Provide the (x, y) coordinate of the cell's center where the given text is located.  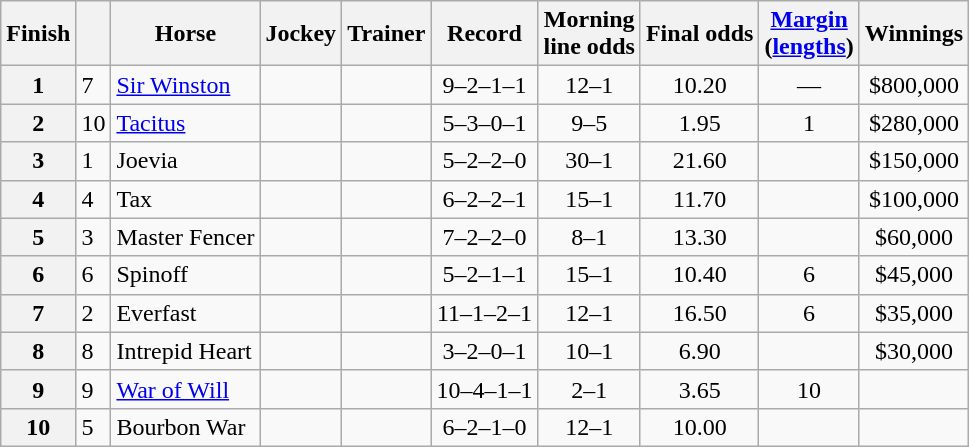
Tacitus (186, 123)
Joevia (186, 161)
Intrepid Heart (186, 351)
Jockey (301, 34)
5–3–0–1 (484, 123)
Tax (186, 199)
10.00 (699, 427)
11–1–2–1 (484, 313)
5–2–1–1 (484, 275)
Final odds (699, 34)
6.90 (699, 351)
10–4–1–1 (484, 389)
16.50 (699, 313)
Record (484, 34)
21.60 (699, 161)
Winnings (914, 34)
Horse (186, 34)
War of Will (186, 389)
Morningline odds (589, 34)
Spinoff (186, 275)
3–2–0–1 (484, 351)
13.30 (699, 237)
2–1 (589, 389)
5–2–2–0 (484, 161)
$60,000 (914, 237)
$280,000 (914, 123)
30–1 (589, 161)
$35,000 (914, 313)
10.20 (699, 85)
6–2–1–0 (484, 427)
8–1 (589, 237)
$800,000 (914, 85)
7–2–2–0 (484, 237)
9–2–1–1 (484, 85)
— (809, 85)
$100,000 (914, 199)
$150,000 (914, 161)
Master Fencer (186, 237)
Bourbon War (186, 427)
Finish (38, 34)
Sir Winston (186, 85)
11.70 (699, 199)
$30,000 (914, 351)
Margin(lengths) (809, 34)
1.95 (699, 123)
3.65 (699, 389)
6–2–2–1 (484, 199)
Trainer (386, 34)
9–5 (589, 123)
10–1 (589, 351)
$45,000 (914, 275)
Everfast (186, 313)
10.40 (699, 275)
